Find where the given text appears and provide that cell's center as [X, Y] coordinate. 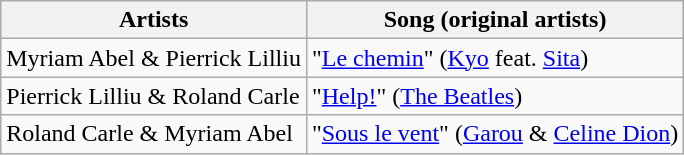
"Help!" (The Beatles) [494, 96]
Roland Carle & Myriam Abel [154, 134]
Pierrick Lilliu & Roland Carle [154, 96]
"Sous le vent" (Garou & Celine Dion) [494, 134]
Artists [154, 20]
Song (original artists) [494, 20]
"Le chemin" (Kyo feat. Sita) [494, 58]
Myriam Abel & Pierrick Lilliu [154, 58]
